Identify which cell holds the provided text, then report its [x, y] central coordinate. 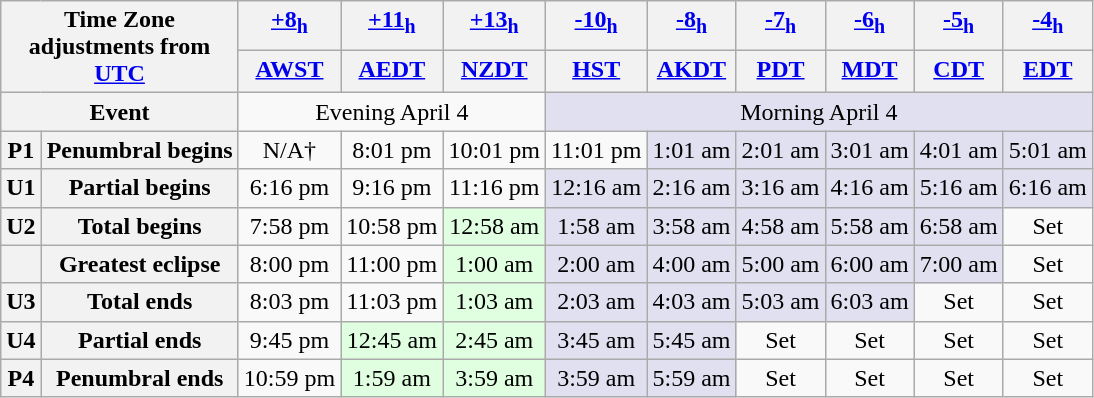
AKDT [692, 72]
1:03 am [494, 302]
8:01 pm [392, 150]
CDT [958, 72]
9:45 pm [289, 340]
10:58 pm [392, 226]
3:16 am [780, 188]
6:00 am [870, 264]
12:58 am [494, 226]
6:16 am [1048, 188]
4:58 am [780, 226]
1:58 am [596, 226]
5:45 am [692, 340]
Time Zoneadjustments fromUTC [120, 47]
EDT [1048, 72]
10:01 pm [494, 150]
NZDT [494, 72]
-6h [870, 26]
7:58 pm [289, 226]
3:01 am [870, 150]
12:16 am [596, 188]
11:03 pm [392, 302]
Evening April 4 [392, 112]
11:01 pm [596, 150]
9:16 pm [392, 188]
5:00 am [780, 264]
5:16 am [958, 188]
U1 [21, 188]
U3 [21, 302]
2:45 am [494, 340]
AEDT [392, 72]
Total ends [140, 302]
Greatest eclipse [140, 264]
8:00 pm [289, 264]
5:58 am [870, 226]
Partial begins [140, 188]
Event [120, 112]
1:59 am [392, 378]
11:00 pm [392, 264]
3:45 am [596, 340]
-8h [692, 26]
1:01 am [692, 150]
+13h [494, 26]
5:59 am [692, 378]
U4 [21, 340]
Morning April 4 [818, 112]
U2 [21, 226]
2:00 am [596, 264]
5:03 am [780, 302]
8:03 pm [289, 302]
+8h [289, 26]
11:16 pm [494, 188]
10:59 pm [289, 378]
HST [596, 72]
2:16 am [692, 188]
7:00 am [958, 264]
-5h [958, 26]
6:58 am [958, 226]
3:58 am [692, 226]
12:45 am [392, 340]
-7h [780, 26]
1:00 am [494, 264]
4:00 am [692, 264]
P1 [21, 150]
N/A† [289, 150]
P4 [21, 378]
Penumbral ends [140, 378]
5:01 am [1048, 150]
AWST [289, 72]
+11h [392, 26]
2:01 am [780, 150]
-10h [596, 26]
PDT [780, 72]
6:16 pm [289, 188]
Total begins [140, 226]
4:03 am [692, 302]
-4h [1048, 26]
Penumbral begins [140, 150]
MDT [870, 72]
4:16 am [870, 188]
Partial ends [140, 340]
2:03 am [596, 302]
4:01 am [958, 150]
6:03 am [870, 302]
